Identify which cell holds the provided text, then report its (X, Y) central coordinate. 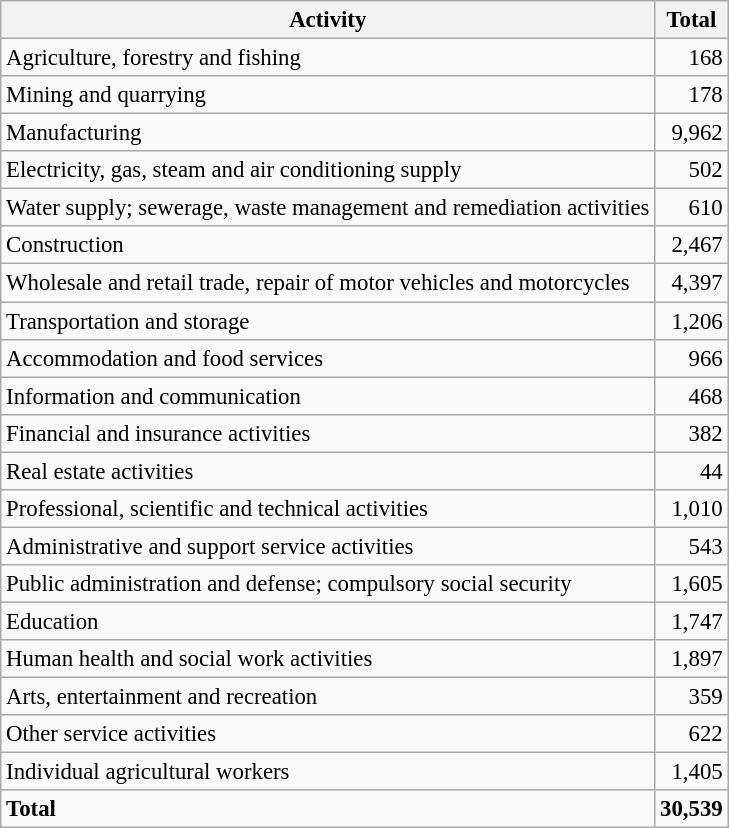
468 (692, 396)
4,397 (692, 283)
Transportation and storage (328, 321)
1,897 (692, 659)
Arts, entertainment and recreation (328, 697)
Real estate activities (328, 471)
44 (692, 471)
Information and communication (328, 396)
Accommodation and food services (328, 358)
Manufacturing (328, 133)
Education (328, 621)
9,962 (692, 133)
30,539 (692, 809)
Agriculture, forestry and fishing (328, 58)
382 (692, 433)
1,206 (692, 321)
Activity (328, 20)
Public administration and defense; compulsory social security (328, 584)
Financial and insurance activities (328, 433)
2,467 (692, 245)
Other service activities (328, 734)
966 (692, 358)
622 (692, 734)
610 (692, 208)
543 (692, 546)
1,747 (692, 621)
Individual agricultural workers (328, 772)
Professional, scientific and technical activities (328, 509)
359 (692, 697)
Administrative and support service activities (328, 546)
Construction (328, 245)
168 (692, 58)
1,405 (692, 772)
1,605 (692, 584)
Mining and quarrying (328, 95)
Wholesale and retail trade, repair of motor vehicles and motorcycles (328, 283)
502 (692, 170)
1,010 (692, 509)
178 (692, 95)
Electricity, gas, steam and air conditioning supply (328, 170)
Human health and social work activities (328, 659)
Water supply; sewerage, waste management and remediation activities (328, 208)
